Locate the cell with the specified text and output its [X, Y] center coordinate. 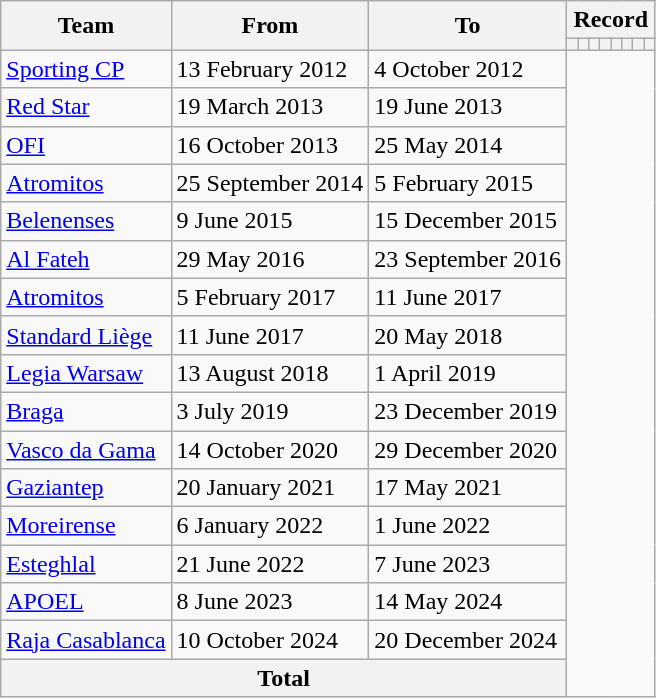
19 June 2013 [468, 107]
APOEL [86, 602]
Legia Warsaw [86, 373]
From [270, 26]
6 January 2022 [270, 526]
29 May 2016 [270, 259]
Esteghlal [86, 564]
Raja Casablanca [86, 640]
10 October 2024 [270, 640]
Red Star [86, 107]
Al Fateh [86, 259]
Standard Liège [86, 335]
OFI [86, 145]
Total [284, 678]
14 October 2020 [270, 449]
Team [86, 26]
20 May 2018 [468, 335]
Vasco da Gama [86, 449]
Gaziantep [86, 488]
13 August 2018 [270, 373]
3 July 2019 [270, 411]
To [468, 26]
17 May 2021 [468, 488]
8 June 2023 [270, 602]
19 March 2013 [270, 107]
1 June 2022 [468, 526]
13 February 2012 [270, 69]
14 May 2024 [468, 602]
23 December 2019 [468, 411]
25 May 2014 [468, 145]
7 June 2023 [468, 564]
21 June 2022 [270, 564]
16 October 2013 [270, 145]
5 February 2015 [468, 183]
1 April 2019 [468, 373]
15 December 2015 [468, 221]
23 September 2016 [468, 259]
Moreirense [86, 526]
Record [610, 20]
Sporting CP [86, 69]
25 September 2014 [270, 183]
Braga [86, 411]
Belenenses [86, 221]
9 June 2015 [270, 221]
20 December 2024 [468, 640]
5 February 2017 [270, 297]
4 October 2012 [468, 69]
20 January 2021 [270, 488]
29 December 2020 [468, 449]
